Identify which cell holds the provided text, then report its [x, y] central coordinate. 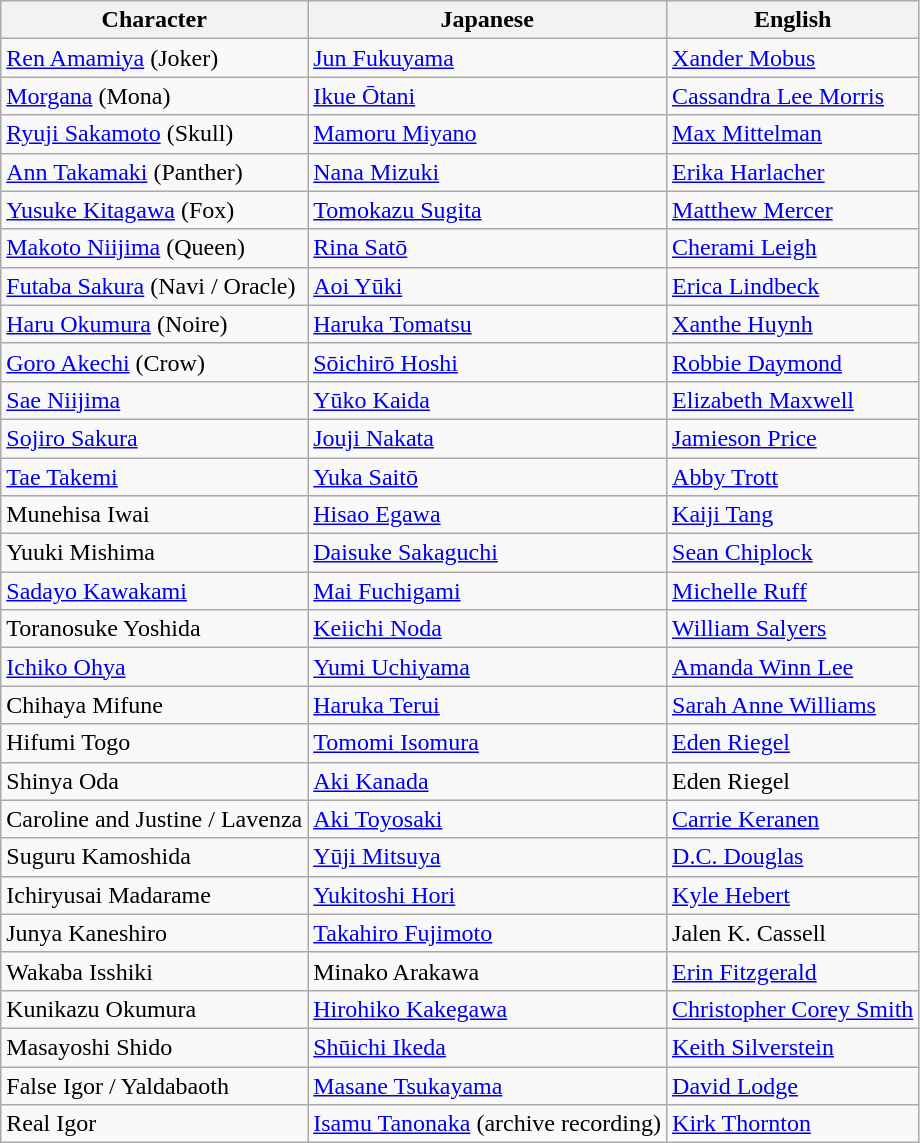
Erin Fitzgerald [793, 971]
Elizabeth Maxwell [793, 400]
Xander Mobus [793, 58]
Munehisa Iwai [154, 515]
Tomokazu Sugita [488, 210]
Keith Silverstein [793, 1047]
Cassandra Lee Morris [793, 96]
Aoi Yūki [488, 286]
Ren Amamiya (Joker) [154, 58]
Yūji Mitsuya [488, 857]
Yumi Uchiyama [488, 667]
False Igor / Yaldabaoth [154, 1085]
Sarah Anne Williams [793, 705]
Makoto Niijima (Queen) [154, 248]
Morgana (Mona) [154, 96]
Hifumi Togo [154, 743]
Sae Niijima [154, 400]
Goro Akechi (Crow) [154, 362]
Ann Takamaki (Panther) [154, 172]
Yusuke Kitagawa (Fox) [154, 210]
Kaiji Tang [793, 515]
Character [154, 20]
Real Igor [154, 1124]
Keiichi Noda [488, 629]
Daisuke Sakaguchi [488, 553]
Carrie Keranen [793, 819]
Xanthe Huynh [793, 324]
Junya Kaneshiro [154, 933]
Abby Trott [793, 477]
Japanese [488, 20]
Cherami Leigh [793, 248]
Haruka Terui [488, 705]
Haruka Tomatsu [488, 324]
Kirk Thornton [793, 1124]
Michelle Ruff [793, 591]
Mai Fuchigami [488, 591]
Tae Takemi [154, 477]
Yuka Saitō [488, 477]
Sōichirō Hoshi [488, 362]
Jamieson Price [793, 438]
Suguru Kamoshida [154, 857]
D.C. Douglas [793, 857]
Tomomi Isomura [488, 743]
Ichiko Ohya [154, 667]
Sojiro Sakura [154, 438]
Masayoshi Shido [154, 1047]
Ryuji Sakamoto (Skull) [154, 134]
Aki Toyosaki [488, 819]
Isamu Tanonaka (archive recording) [488, 1124]
Yukitoshi Hori [488, 895]
Amanda Winn Lee [793, 667]
Kyle Hebert [793, 895]
Nana Mizuki [488, 172]
Chihaya Mifune [154, 705]
Hisao Egawa [488, 515]
Sadayo Kawakami [154, 591]
William Salyers [793, 629]
Matthew Mercer [793, 210]
Shinya Oda [154, 781]
Christopher Corey Smith [793, 1009]
Futaba Sakura (Navi / Oracle) [154, 286]
Robbie Daymond [793, 362]
Jun Fukuyama [488, 58]
Max Mittelman [793, 134]
Minako Arakawa [488, 971]
Erica Lindbeck [793, 286]
Mamoru Miyano [488, 134]
Jouji Nakata [488, 438]
Takahiro Fujimoto [488, 933]
Sean Chiplock [793, 553]
Rina Satō [488, 248]
Kunikazu Okumura [154, 1009]
Erika Harlacher [793, 172]
Masane Tsukayama [488, 1085]
Haru Okumura (Noire) [154, 324]
English [793, 20]
Toranosuke Yoshida [154, 629]
Jalen K. Cassell [793, 933]
Ikue Ōtani [488, 96]
Aki Kanada [488, 781]
David Lodge [793, 1085]
Hirohiko Kakegawa [488, 1009]
Caroline and Justine / Lavenza [154, 819]
Yūko Kaida [488, 400]
Yuuki Mishima [154, 553]
Ichiryusai Madarame [154, 895]
Shūichi Ikeda [488, 1047]
Wakaba Isshiki [154, 971]
